Extract the (X, Y) coordinate from the center of the cell holding the provided text.  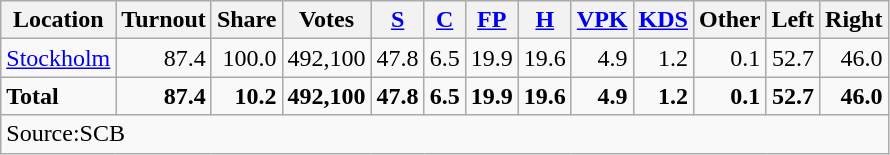
Other (729, 20)
Total (58, 96)
KDS (663, 20)
Votes (326, 20)
Turnout (164, 20)
Right (854, 20)
S (398, 20)
Stockholm (58, 58)
H (544, 20)
FP (492, 20)
Share (246, 20)
Left (793, 20)
VPK (602, 20)
100.0 (246, 58)
10.2 (246, 96)
Source:SCB (444, 134)
Location (58, 20)
C (444, 20)
